Return the (x, y) coordinate for the center point of the cell that contains the specified text.  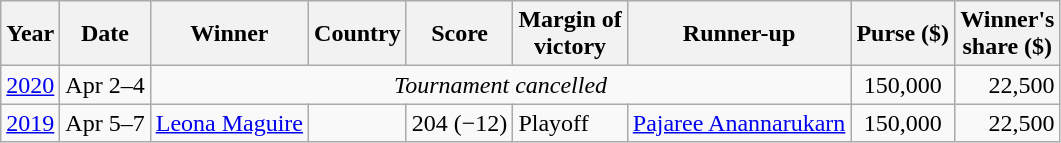
Score (460, 34)
Purse ($) (903, 34)
Playoff (570, 123)
Tournament cancelled (500, 85)
Leona Maguire (229, 123)
Apr 2–4 (105, 85)
2019 (30, 123)
Country (358, 34)
Margin ofvictory (570, 34)
204 (−12) (460, 123)
Runner-up (739, 34)
Apr 5–7 (105, 123)
Date (105, 34)
Year (30, 34)
2020 (30, 85)
Winner (229, 34)
Pajaree Anannarukarn (739, 123)
Winner'sshare ($) (1008, 34)
